Identify which cell holds the provided text, then report its [X, Y] central coordinate. 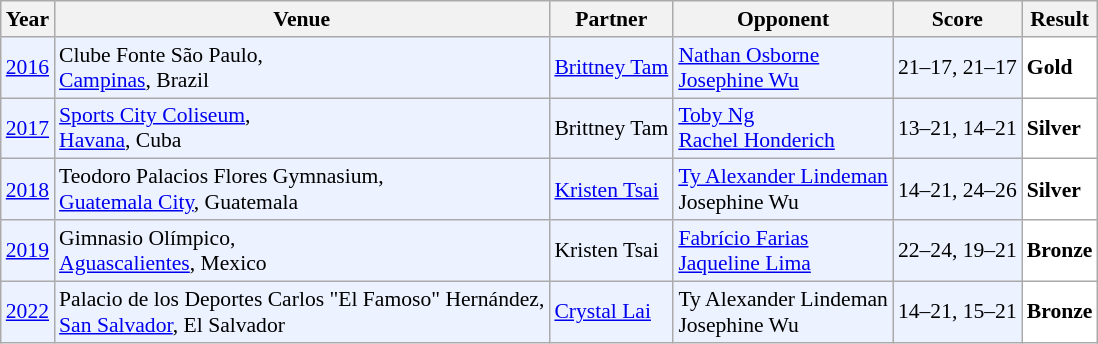
Sports City Coliseum,Havana, Cuba [302, 128]
Year [28, 19]
Fabrício Farias Jaqueline Lima [783, 250]
Teodoro Palacios Flores Gymnasium,Guatemala City, Guatemala [302, 190]
Gimnasio Olímpico,Aguascalientes, Mexico [302, 250]
2016 [28, 68]
Result [1060, 19]
Crystal Lai [611, 312]
Gold [1060, 68]
2017 [28, 128]
Palacio de los Deportes Carlos "El Famoso" Hernández,San Salvador, El Salvador [302, 312]
14–21, 24–26 [958, 190]
21–17, 21–17 [958, 68]
Partner [611, 19]
2018 [28, 190]
14–21, 15–21 [958, 312]
Opponent [783, 19]
Score [958, 19]
22–24, 19–21 [958, 250]
Clube Fonte São Paulo,Campinas, Brazil [302, 68]
Toby Ng Rachel Honderich [783, 128]
2019 [28, 250]
Nathan Osborne Josephine Wu [783, 68]
2022 [28, 312]
13–21, 14–21 [958, 128]
Venue [302, 19]
